Output the (X, Y) coordinate of the center of the cell containing the given text.  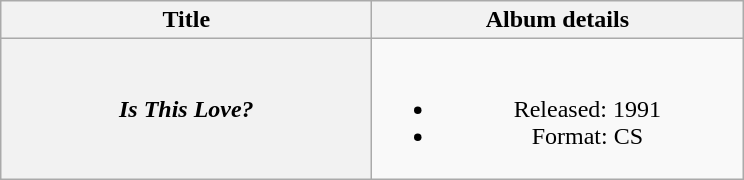
Is This Love? (186, 109)
Released: 1991Format: CS (558, 109)
Title (186, 20)
Album details (558, 20)
